Detect which cell encompasses the target text, then output its [X, Y] center coordinate. 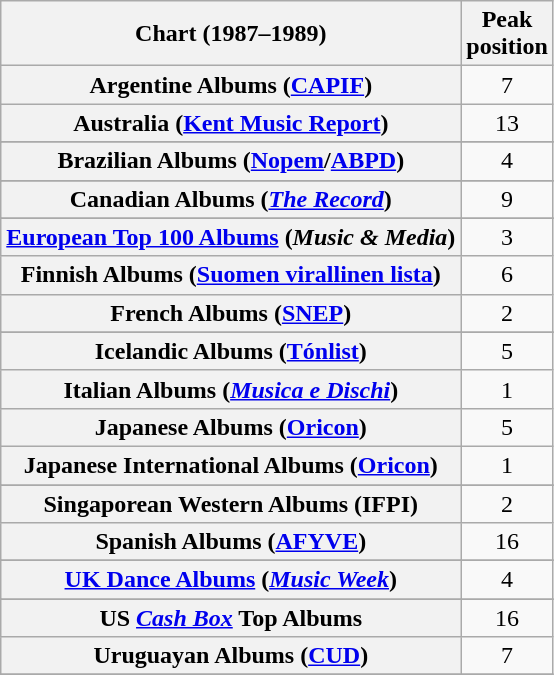
Canadian Albums (The Record) [231, 199]
French Albums (SNEP) [231, 313]
Finnish Albums (Suomen virallinen lista) [231, 275]
Peakposition [507, 34]
Uruguayan Albums (CUD) [231, 656]
European Top 100 Albums (Music & Media) [231, 237]
Japanese Albums (Oricon) [231, 427]
Argentine Albums (CAPIF) [231, 85]
3 [507, 237]
Chart (1987–1989) [231, 34]
9 [507, 199]
Icelandic Albums (Tónlist) [231, 351]
Japanese International Albums (Oricon) [231, 465]
Brazilian Albums (Nopem/ABPD) [231, 161]
UK Dance Albums (Music Week) [231, 580]
US Cash Box Top Albums [231, 618]
13 [507, 123]
Spanish Albums (AFYVE) [231, 542]
6 [507, 275]
Australia (Kent Music Report) [231, 123]
Singaporean Western Albums (IFPI) [231, 503]
Italian Albums (Musica e Dischi) [231, 389]
